Capture the cell that displays the provided text and extract its [X, Y] central coordinate. 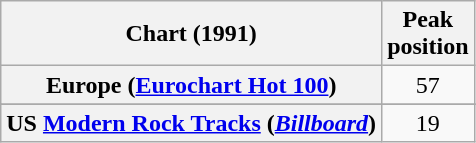
19 [428, 123]
Chart (1991) [192, 34]
57 [428, 85]
Europe (Eurochart Hot 100) [192, 85]
US Modern Rock Tracks (Billboard) [192, 123]
Peakposition [428, 34]
